Return the [x, y] coordinate for the center point of the cell that contains the specified text.  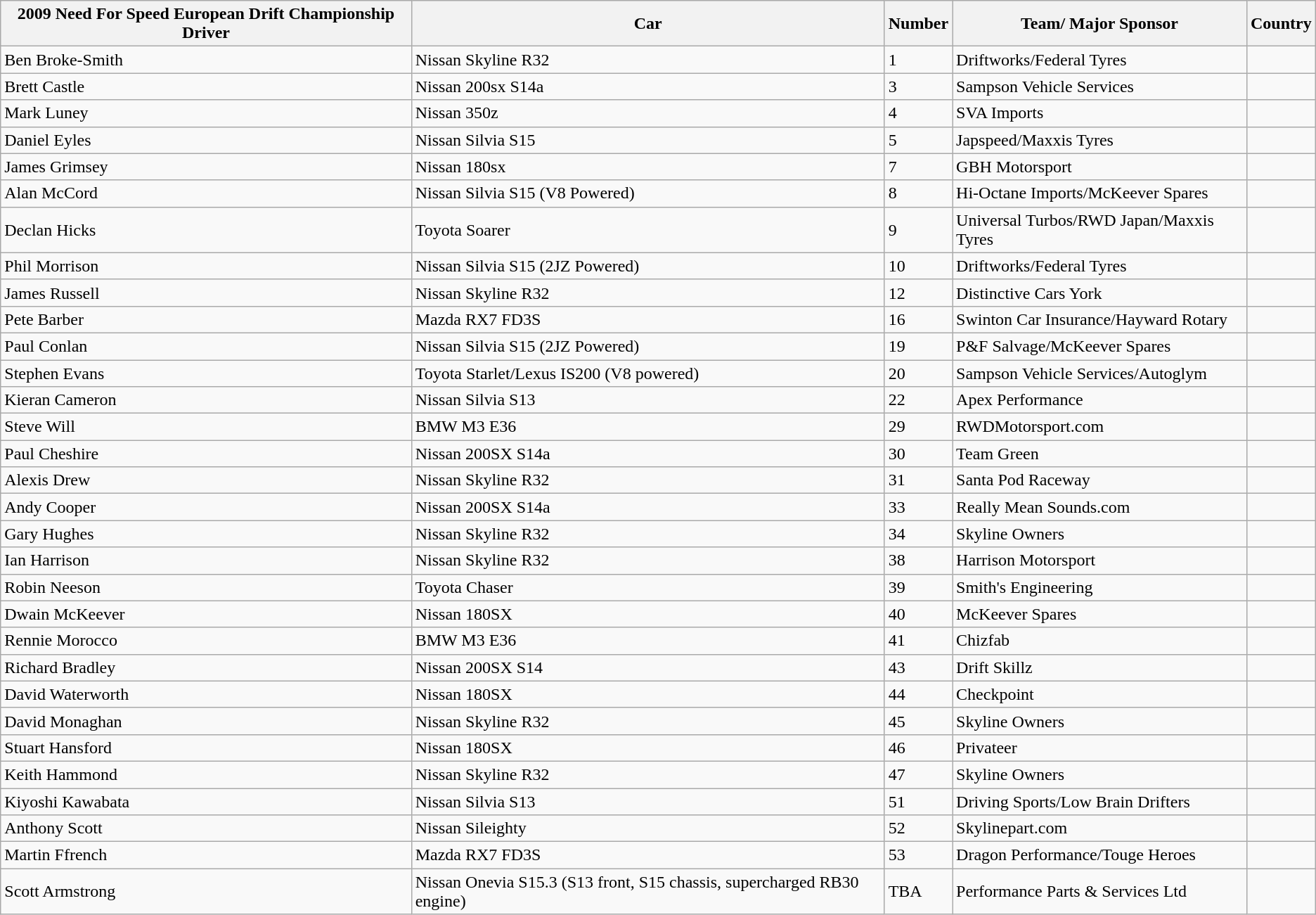
40 [918, 614]
Stephen Evans [206, 373]
James Russell [206, 293]
Alan McCord [206, 193]
1 [918, 60]
3 [918, 87]
Toyota Chaser [648, 587]
McKeever Spares [1099, 614]
52 [918, 828]
31 [918, 480]
Nissan Onevia S15.3 (S13 front, S15 chassis, supercharged RB30 engine) [648, 892]
Ian Harrison [206, 561]
Drift Skillz [1099, 667]
Dragon Performance/Touge Heroes [1099, 855]
Apex Performance [1099, 400]
Performance Parts & Services Ltd [1099, 892]
16 [918, 319]
51 [918, 801]
Driving Sports/Low Brain Drifters [1099, 801]
Mark Luney [206, 113]
Nissan 350z [648, 113]
Nissan Silvia S15 (V8 Powered) [648, 193]
2009 Need For Speed European Drift Championship Driver [206, 24]
Universal Turbos/RWD Japan/Maxxis Tyres [1099, 229]
Toyota Starlet/Lexus IS200 (V8 powered) [648, 373]
30 [918, 454]
Gary Hughes [206, 534]
Number [918, 24]
Skylinepart.com [1099, 828]
Swinton Car Insurance/Hayward Rotary [1099, 319]
RWDMotorsport.com [1099, 427]
38 [918, 561]
4 [918, 113]
45 [918, 721]
41 [918, 641]
Nissan Sileighty [648, 828]
19 [918, 346]
43 [918, 667]
Scott Armstrong [206, 892]
Hi-Octane Imports/McKeever Spares [1099, 193]
Rennie Morocco [206, 641]
Privateer [1099, 748]
TBA [918, 892]
Car [648, 24]
9 [918, 229]
Team Green [1099, 454]
Declan Hicks [206, 229]
P&F Salvage/McKeever Spares [1099, 346]
47 [918, 774]
33 [918, 507]
Kieran Cameron [206, 400]
7 [918, 167]
Distinctive Cars York [1099, 293]
Andy Cooper [206, 507]
46 [918, 748]
39 [918, 587]
David Monaghan [206, 721]
Nissan 200sx S14a [648, 87]
GBH Motorsport [1099, 167]
22 [918, 400]
29 [918, 427]
Santa Pod Raceway [1099, 480]
Steve Will [206, 427]
Sampson Vehicle Services/Autoglym [1099, 373]
Anthony Scott [206, 828]
Pete Barber [206, 319]
Dwain McKeever [206, 614]
5 [918, 140]
Phil Morrison [206, 266]
Stuart Hansford [206, 748]
Harrison Motorsport [1099, 561]
Daniel Eyles [206, 140]
Checkpoint [1099, 694]
8 [918, 193]
44 [918, 694]
Team/ Major Sponsor [1099, 24]
David Waterworth [206, 694]
20 [918, 373]
SVA Imports [1099, 113]
Really Mean Sounds.com [1099, 507]
Country [1281, 24]
Richard Bradley [206, 667]
Nissan Silvia S15 [648, 140]
Toyota Soarer [648, 229]
Nissan 180sx [648, 167]
Japspeed/Maxxis Tyres [1099, 140]
Alexis Drew [206, 480]
Kiyoshi Kawabata [206, 801]
Brett Castle [206, 87]
James Grimsey [206, 167]
Chizfab [1099, 641]
Sampson Vehicle Services [1099, 87]
Ben Broke-Smith [206, 60]
12 [918, 293]
34 [918, 534]
Paul Cheshire [206, 454]
Nissan 200SX S14 [648, 667]
Robin Neeson [206, 587]
Martin Ffrench [206, 855]
Keith Hammond [206, 774]
Smith's Engineering [1099, 587]
53 [918, 855]
10 [918, 266]
Paul Conlan [206, 346]
